Detect which cell encompasses the target text, then output its [X, Y] center coordinate. 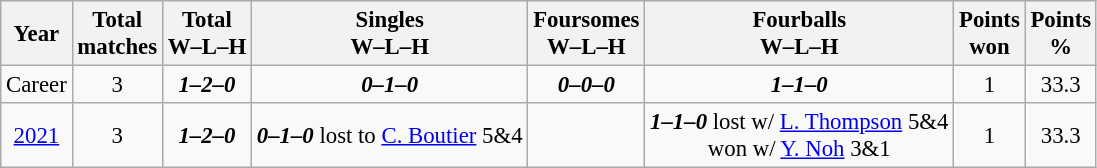
Pointswon [990, 34]
FoursomesW–L–H [586, 34]
Totalmatches [117, 34]
Year [36, 34]
SinglesW–L–H [389, 34]
2021 [36, 136]
1–1–0 [800, 85]
0–1–0 [389, 85]
0–1–0 lost to C. Boutier 5&4 [389, 136]
0–0–0 [586, 85]
Points% [1060, 34]
1–1–0 lost w/ L. Thompson 5&4won w/ Y. Noh 3&1 [800, 136]
TotalW–L–H [206, 34]
Career [36, 85]
FourballsW–L–H [800, 34]
